Extract the [X, Y] coordinate from the center of the cell holding the provided text.  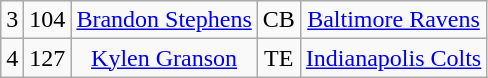
104 [48, 20]
CB [278, 20]
127 [48, 58]
4 [12, 58]
3 [12, 20]
Indianapolis Colts [393, 58]
Brandon Stephens [164, 20]
Kylen Granson [164, 58]
Baltimore Ravens [393, 20]
TE [278, 58]
